Capture the cell that displays the provided text and extract its (x, y) central coordinate. 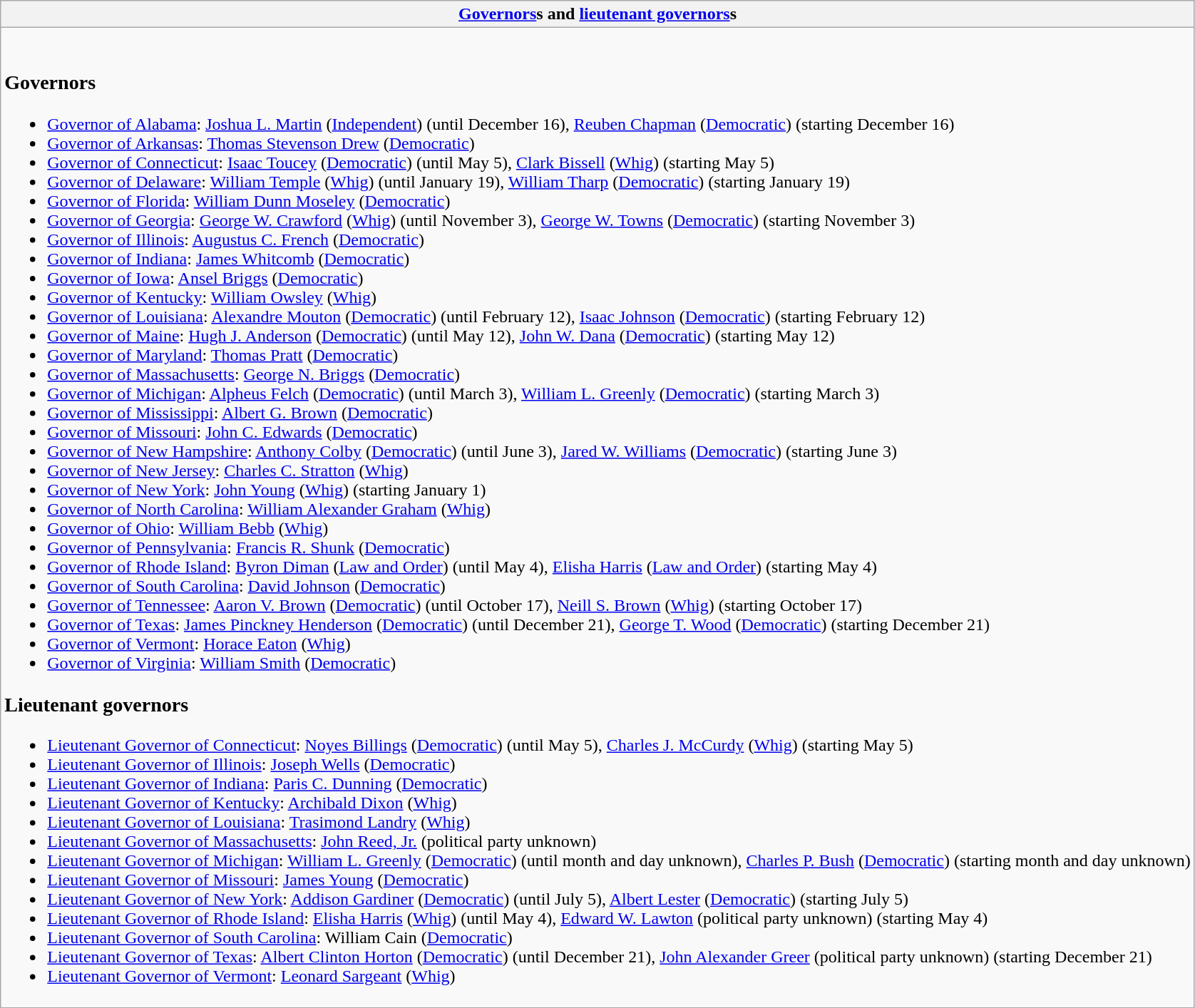
Governorss and lieutenant governorss (597, 14)
